Return the (x, y) coordinate for the center point of the cell that contains the specified text.  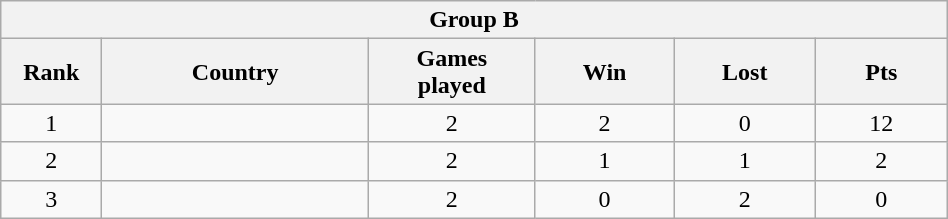
Pts (881, 72)
Win (604, 72)
Rank (52, 72)
Games played (452, 72)
Group B (474, 20)
Country (236, 72)
12 (881, 123)
Lost (744, 72)
3 (52, 199)
